Extract the [X, Y] coordinate from the center of the cell holding the provided text.  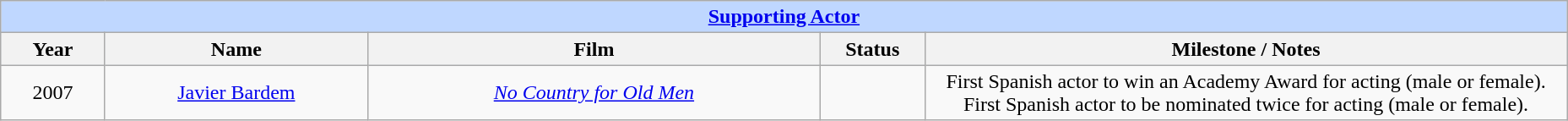
First Spanish actor to win an Academy Award for acting (male or female).First Spanish actor to be nominated twice for acting (male or female). [1246, 93]
Name [236, 49]
Status [872, 49]
Javier Bardem [236, 93]
Film [594, 49]
Year [53, 49]
2007 [53, 93]
Supporting Actor [784, 17]
No Country for Old Men [594, 93]
Milestone / Notes [1246, 49]
